Scan for the cell matching the given text and deliver its (X, Y) coordinate at center. 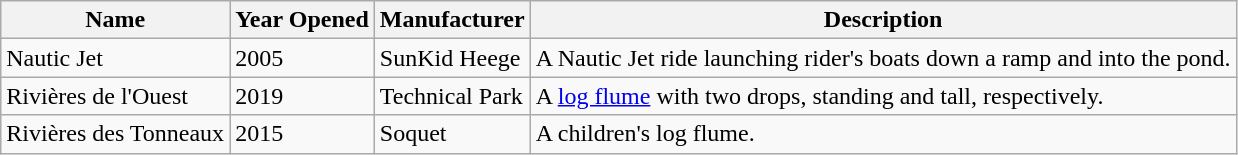
Rivières des Tonneaux (116, 134)
2015 (302, 134)
Year Opened (302, 20)
2019 (302, 96)
A log flume with two drops, standing and tall, respectively. (883, 96)
Technical Park (452, 96)
2005 (302, 58)
Name (116, 20)
Description (883, 20)
A children's log flume. (883, 134)
SunKid Heege (452, 58)
Rivières de l'Ouest (116, 96)
Soquet (452, 134)
Nautic Jet (116, 58)
A Nautic Jet ride launching rider's boats down a ramp and into the pond. (883, 58)
Manufacturer (452, 20)
